Locate the cell with the specified text and output its (x, y) center coordinate. 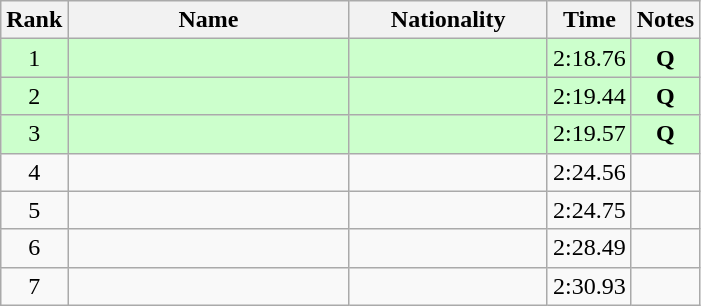
2:18.76 (589, 58)
2:19.57 (589, 134)
6 (34, 248)
2:24.56 (589, 172)
2:28.49 (589, 248)
3 (34, 134)
4 (34, 172)
Time (589, 20)
2:30.93 (589, 286)
5 (34, 210)
7 (34, 286)
2 (34, 96)
1 (34, 58)
Name (208, 20)
2:19.44 (589, 96)
2:24.75 (589, 210)
Notes (665, 20)
Nationality (448, 20)
Rank (34, 20)
